Detect which cell encompasses the target text, then output its [X, Y] center coordinate. 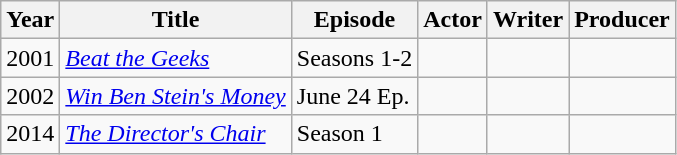
Title [176, 20]
Producer [622, 20]
2001 [30, 58]
2002 [30, 96]
June 24 Ep. [354, 96]
Actor [453, 20]
Writer [528, 20]
Season 1 [354, 134]
Win Ben Stein's Money [176, 96]
Beat the Geeks [176, 58]
Episode [354, 20]
Seasons 1-2 [354, 58]
The Director's Chair [176, 134]
Year [30, 20]
2014 [30, 134]
